Find where the given text appears and provide that cell's center as [x, y] coordinate. 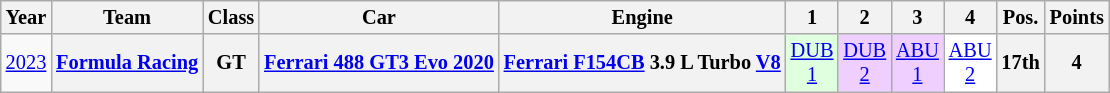
ABU2 [970, 63]
2 [864, 17]
1 [812, 17]
GT [231, 63]
3 [918, 17]
DUB1 [812, 63]
ABU1 [918, 63]
Ferrari 488 GT3 Evo 2020 [379, 63]
DUB2 [864, 63]
17th [1020, 63]
Class [231, 17]
Pos. [1020, 17]
Ferrari F154CB 3.9 L Turbo V8 [642, 63]
Car [379, 17]
Points [1077, 17]
Year [26, 17]
Team [127, 17]
Engine [642, 17]
2023 [26, 63]
Formula Racing [127, 63]
